Return the [x, y] coordinate for the center point of the cell that contains the specified text.  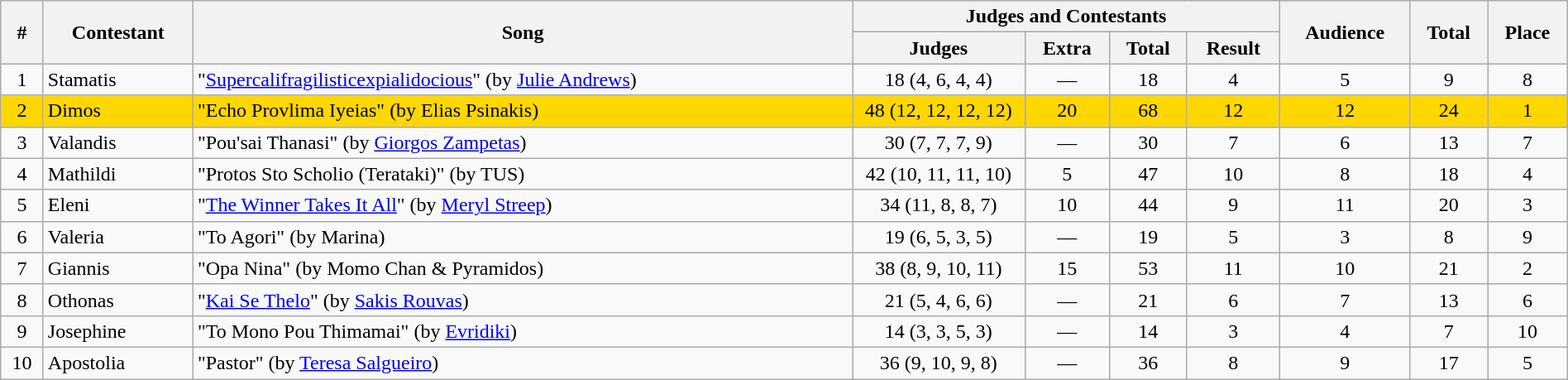
# [22, 32]
24 [1449, 111]
"The Winner Takes It All" (by Meryl Streep) [523, 205]
68 [1148, 111]
36 [1148, 363]
21 (5, 4, 6, 6) [939, 300]
"To Mono Pou Thimamai" (by Evridiki) [523, 331]
53 [1148, 268]
19 (6, 5, 3, 5) [939, 237]
"Kai Se Thelo" (by Sakis Rouvas) [523, 300]
15 [1067, 268]
Place [1527, 32]
"Pou'sai Thanasi" (by Giorgos Zampetas) [523, 142]
Dimos [117, 111]
Valeria [117, 237]
Judges [939, 48]
17 [1449, 363]
Stamatis [117, 79]
14 (3, 3, 5, 3) [939, 331]
Apostolia [117, 363]
42 (10, 11, 11, 10) [939, 174]
44 [1148, 205]
19 [1148, 237]
Judges and Contestants [1067, 17]
Giannis [117, 268]
"Supercalifragilisticexpialidocious" (by Julie Andrews) [523, 79]
Contestant [117, 32]
"Echo Provlima Iyeias" (by Elias Psinakis) [523, 111]
Result [1233, 48]
Audience [1346, 32]
Song [523, 32]
"Protos Sto Scholio (Terataki)" (by TUS) [523, 174]
47 [1148, 174]
Valandis [117, 142]
Extra [1067, 48]
"To Agori" (by Marina) [523, 237]
"Opa Nina" (by Momo Chan & Pyramidos) [523, 268]
30 [1148, 142]
Mathildi [117, 174]
Othonas [117, 300]
38 (8, 9, 10, 11) [939, 268]
30 (7, 7, 7, 9) [939, 142]
34 (11, 8, 8, 7) [939, 205]
18 (4, 6, 4, 4) [939, 79]
48 (12, 12, 12, 12) [939, 111]
Josephine [117, 331]
14 [1148, 331]
"Pastor" (by Teresa Salgueiro) [523, 363]
36 (9, 10, 9, 8) [939, 363]
Eleni [117, 205]
